Output the (X, Y) coordinate of the center of the cell containing the given text.  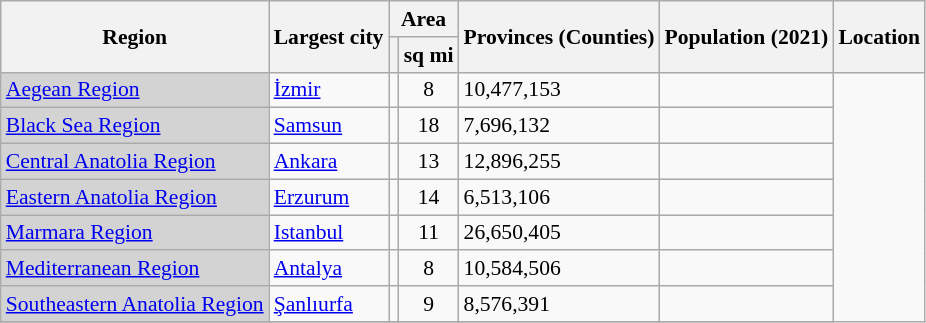
Population (2021) (747, 36)
sq mi (429, 55)
Istanbul (329, 233)
Ankara (329, 162)
Region (135, 36)
14 (429, 197)
18 (429, 126)
Area (423, 19)
12,896,255 (560, 162)
10,477,153 (560, 90)
8,576,391 (560, 304)
26,650,405 (560, 233)
Erzurum (329, 197)
9 (429, 304)
Black Sea Region (135, 126)
Marmara Region (135, 233)
10,584,506 (560, 269)
Eastern Anatolia Region (135, 197)
6,513,106 (560, 197)
İzmir (329, 90)
Provinces (Counties) (560, 36)
Mediterranean Region (135, 269)
Samsun (329, 126)
7,696,132 (560, 126)
13 (429, 162)
Antalya (329, 269)
Largest city (329, 36)
11 (429, 233)
Şanlıurfa (329, 304)
Southeastern Anatolia Region (135, 304)
Central Anatolia Region (135, 162)
Location (879, 36)
Aegean Region (135, 90)
